Locate the cell with the specified text and output its (x, y) center coordinate. 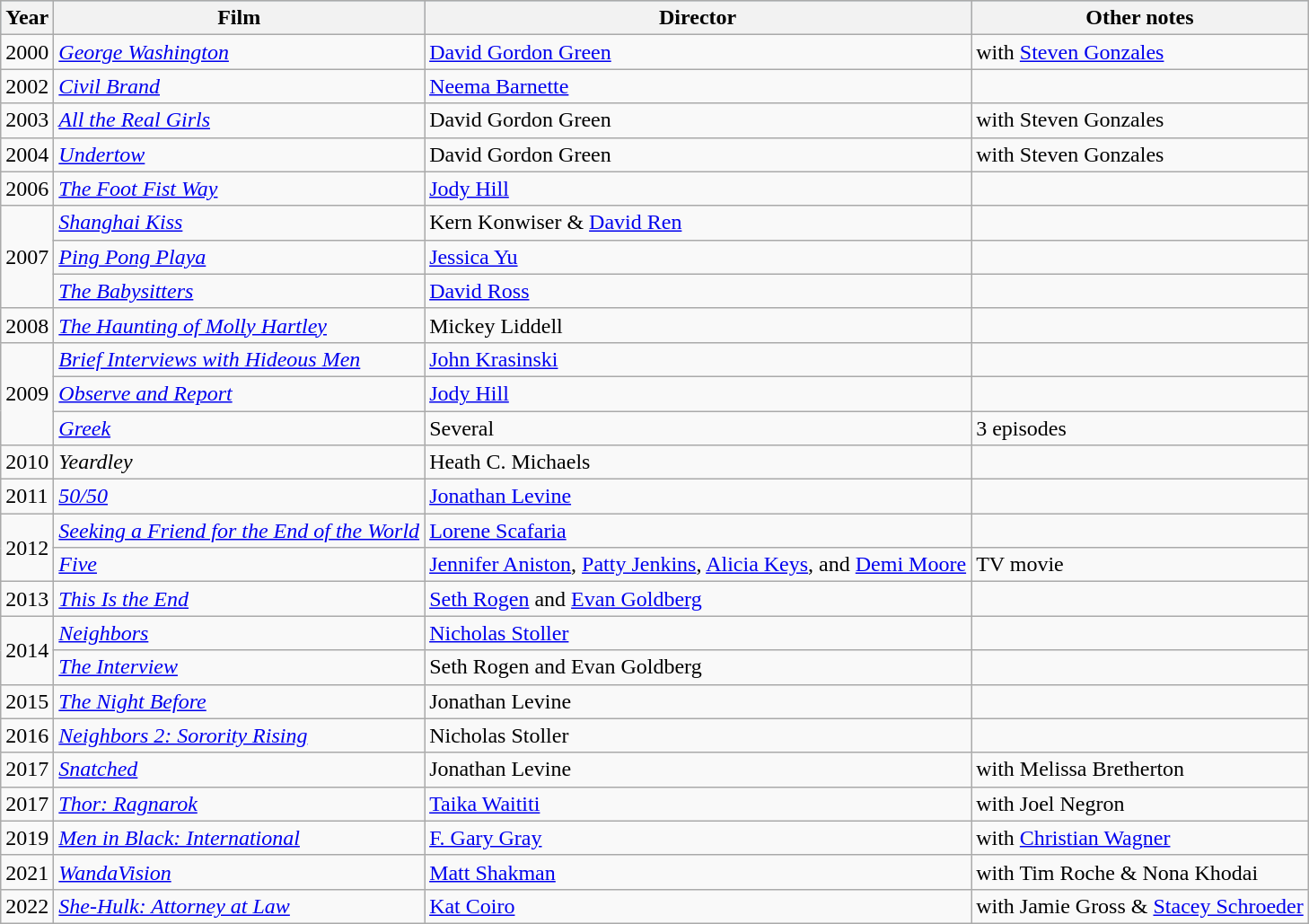
Neighbors 2: Sorority Rising (239, 735)
2007 (27, 257)
2011 (27, 497)
TV movie (1140, 565)
2021 (27, 872)
2003 (27, 120)
Greek (239, 428)
2022 (27, 906)
Film (239, 18)
2019 (27, 838)
2008 (27, 325)
Neighbors (239, 633)
with Christian Wagner (1140, 838)
This Is the End (239, 599)
with Jamie Gross & Stacey Schroeder (1140, 906)
2016 (27, 735)
2004 (27, 154)
Observe and Report (239, 393)
2012 (27, 548)
2009 (27, 393)
The Haunting of Molly Hartley (239, 325)
Undertow (239, 154)
Year (27, 18)
2010 (27, 462)
Matt Shakman (698, 872)
WandaVision (239, 872)
Mickey Liddell (698, 325)
David Ross (698, 291)
3 episodes (1140, 428)
F. Gary Gray (698, 838)
2002 (27, 86)
George Washington (239, 52)
with Tim Roche & Nona Khodai (1140, 872)
Jessica Yu (698, 257)
with Joel Negron (1140, 804)
Kern Konwiser & David Ren (698, 223)
Jennifer Aniston, Patty Jenkins, Alicia Keys, and Demi Moore (698, 565)
John Krasinski (698, 359)
Kat Coiro (698, 906)
Civil Brand (239, 86)
Five (239, 565)
Director (698, 18)
Brief Interviews with Hideous Men (239, 359)
The Night Before (239, 701)
2000 (27, 52)
Neema Barnette (698, 86)
2006 (27, 189)
Taika Waititi (698, 804)
The Interview (239, 667)
50/50 (239, 497)
Heath C. Michaels (698, 462)
2014 (27, 650)
2015 (27, 701)
Men in Black: International (239, 838)
Other notes (1140, 18)
She-Hulk: Attorney at Law (239, 906)
The Babysitters (239, 291)
Several (698, 428)
with Melissa Bretherton (1140, 770)
Yeardley (239, 462)
Ping Pong Playa (239, 257)
2013 (27, 599)
Seeking a Friend for the End of the World (239, 531)
All the Real Girls (239, 120)
The Foot Fist Way (239, 189)
Thor: Ragnarok (239, 804)
Lorene Scafaria (698, 531)
Shanghai Kiss (239, 223)
Snatched (239, 770)
